Determine the [X, Y] coordinate at the center of the cell enclosing the given text.  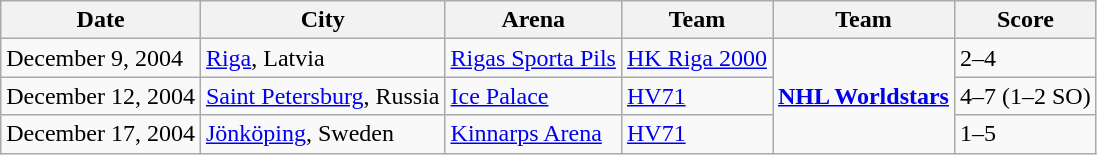
Kinnarps Arena [533, 134]
HK Riga 2000 [696, 58]
2–4 [1025, 58]
Rigas Sporta Pils [533, 58]
1–5 [1025, 134]
City [322, 20]
Saint Petersburg, Russia [322, 96]
Arena [533, 20]
NHL Worldstars [863, 96]
December 12, 2004 [101, 96]
4–7 (1–2 SO) [1025, 96]
December 9, 2004 [101, 58]
Ice Palace [533, 96]
Date [101, 20]
Jönköping, Sweden [322, 134]
December 17, 2004 [101, 134]
Score [1025, 20]
Riga, Latvia [322, 58]
